From the cell containing the given text, extract its center point as [x, y] coordinate. 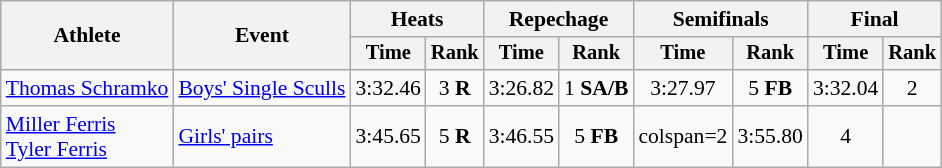
Miller FerrisTyler Ferris [88, 136]
Repechage [559, 19]
Boys' Single Sculls [262, 88]
2 [912, 88]
4 [846, 136]
3:26.82 [522, 88]
3:32.04 [846, 88]
3:27.97 [682, 88]
Final [874, 19]
3:46.55 [522, 136]
Thomas Schramko [88, 88]
Heats [416, 19]
Semifinals [720, 19]
3:55.80 [770, 136]
Event [262, 36]
3:32.46 [388, 88]
Girls' pairs [262, 136]
Athlete [88, 36]
1 SA/B [596, 88]
3:45.65 [388, 136]
3 R [455, 88]
colspan=2 [682, 136]
5 R [455, 136]
